Scan for the cell matching the given text and deliver its (X, Y) coordinate at center. 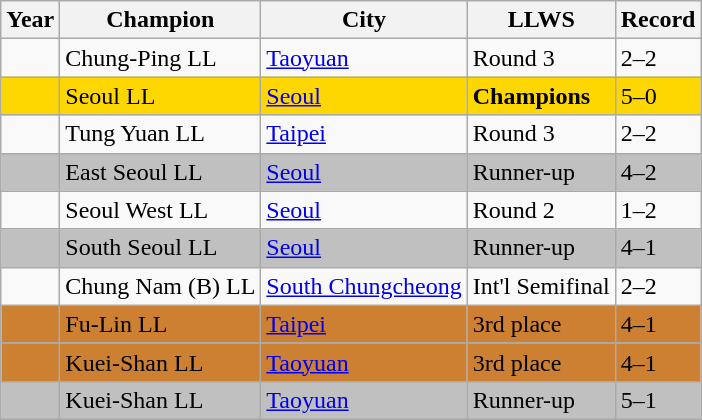
Chung-Ping LL (160, 58)
Record (658, 20)
East Seoul LL (160, 172)
Seoul West LL (160, 210)
South Seoul LL (160, 248)
Champions (541, 96)
Chung Nam (B) LL (160, 286)
Tung Yuan LL (160, 134)
Seoul LL (160, 96)
1–2 (658, 210)
City (364, 20)
Round 2 (541, 210)
5–1 (658, 400)
South Chungcheong (364, 286)
Champion (160, 20)
Year (30, 20)
5–0 (658, 96)
Fu-Lin LL (160, 324)
LLWS (541, 20)
4–2 (658, 172)
Int'l Semifinal (541, 286)
